Return the (x, y) coordinate for the center point of the cell that contains the specified text.  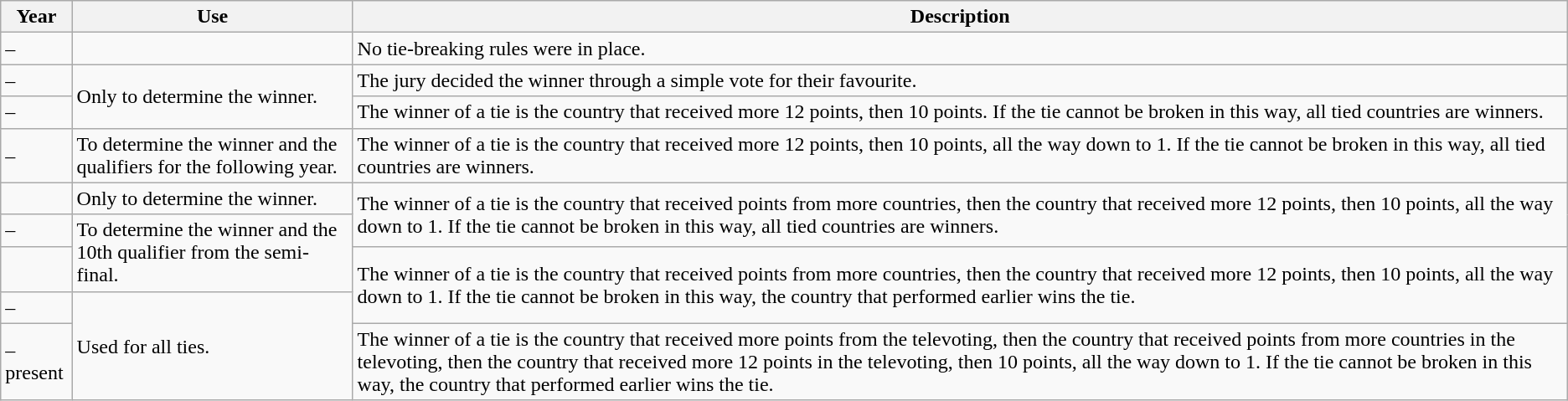
Used for all ties. (213, 346)
Use (213, 17)
To determine the winner and the 10th qualifier from the semi-final. (213, 253)
Description (960, 17)
–present (37, 362)
To determine the winner and the qualifiers for the following year. (213, 156)
The jury decided the winner through a simple vote for their favourite. (960, 80)
No tie-breaking rules were in place. (960, 49)
Year (37, 17)
